Capture the cell that displays the provided text and extract its (X, Y) central coordinate. 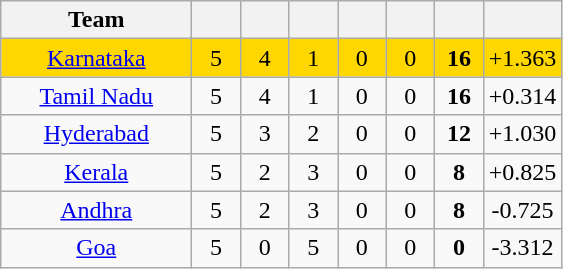
Team (96, 20)
Andhra (96, 210)
Kerala (96, 172)
Hyderabad (96, 134)
-0.725 (522, 210)
+0.314 (522, 96)
+1.363 (522, 58)
Goa (96, 248)
12 (460, 134)
+0.825 (522, 172)
Karnataka (96, 58)
Tamil Nadu (96, 96)
+1.030 (522, 134)
-3.312 (522, 248)
